Extract the (X, Y) coordinate from the center of the cell holding the provided text.  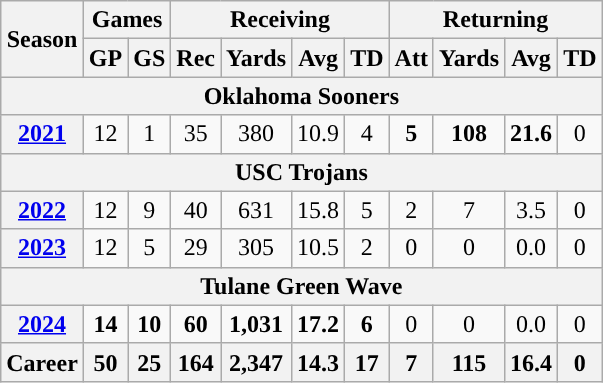
21.6 (532, 134)
115 (468, 362)
17.2 (318, 324)
3.5 (532, 210)
17 (367, 362)
15.8 (318, 210)
35 (196, 134)
Tulane Green Wave (302, 286)
10.9 (318, 134)
631 (256, 210)
108 (468, 134)
14.3 (318, 362)
10.5 (318, 248)
380 (256, 134)
25 (150, 362)
2022 (42, 210)
164 (196, 362)
29 (196, 248)
1,031 (256, 324)
1 (150, 134)
10 (150, 324)
305 (256, 248)
6 (367, 324)
GP (105, 58)
Att (411, 58)
Returning (496, 20)
Receiving (280, 20)
2023 (42, 248)
14 (105, 324)
Season (42, 39)
Rec (196, 58)
4 (367, 134)
40 (196, 210)
60 (196, 324)
9 (150, 210)
2,347 (256, 362)
Career (42, 362)
16.4 (532, 362)
USC Trojans (302, 172)
Oklahoma Sooners (302, 96)
Games (126, 20)
2021 (42, 134)
50 (105, 362)
2024 (42, 324)
GS (150, 58)
